Identify which cell holds the provided text, then report its [X, Y] central coordinate. 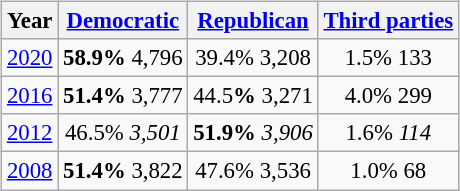
1.5% 133 [388, 58]
51.4% 3,777 [123, 96]
2016 [30, 96]
2012 [30, 133]
1.6% 114 [388, 133]
2008 [30, 171]
39.4% 3,208 [253, 58]
46.5% 3,501 [123, 133]
4.0% 299 [388, 96]
Republican [253, 21]
Democratic [123, 21]
58.9% 4,796 [123, 58]
44.5% 3,271 [253, 96]
Year [30, 21]
51.9% 3,906 [253, 133]
2020 [30, 58]
Third parties [388, 21]
1.0% 68 [388, 171]
51.4% 3,822 [123, 171]
47.6% 3,536 [253, 171]
